Capture the cell that displays the provided text and extract its (X, Y) central coordinate. 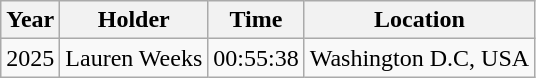
2025 (30, 58)
Washington D.C, USA (419, 58)
Time (256, 20)
00:55:38 (256, 58)
Holder (134, 20)
Lauren Weeks (134, 58)
Year (30, 20)
Location (419, 20)
